Find where the given text appears and provide that cell's center as [X, Y] coordinate. 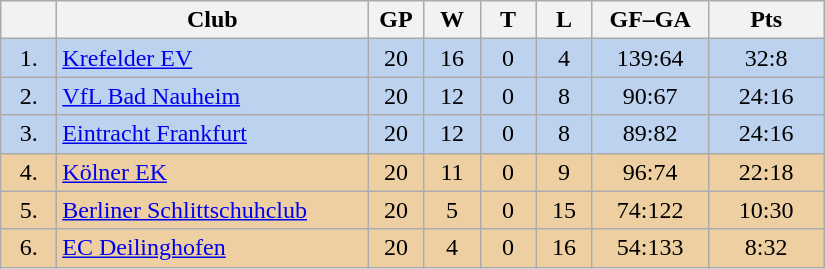
Berliner Schlittschuhclub [212, 210]
74:122 [650, 210]
139:64 [650, 58]
89:82 [650, 134]
10:30 [766, 210]
54:133 [650, 248]
2. [29, 96]
Club [212, 20]
5. [29, 210]
T [508, 20]
EC Deilinghofen [212, 248]
1. [29, 58]
VfL Bad Nauheim [212, 96]
3. [29, 134]
Eintracht Frankfurt [212, 134]
4. [29, 172]
Krefelder EV [212, 58]
90:67 [650, 96]
5 [452, 210]
6. [29, 248]
9 [564, 172]
15 [564, 210]
GP [396, 20]
Pts [766, 20]
W [452, 20]
Kölner EK [212, 172]
96:74 [650, 172]
8:32 [766, 248]
32:8 [766, 58]
L [564, 20]
22:18 [766, 172]
GF–GA [650, 20]
11 [452, 172]
